Search for the cell housing the specified text and yield its (x, y) center coordinate. 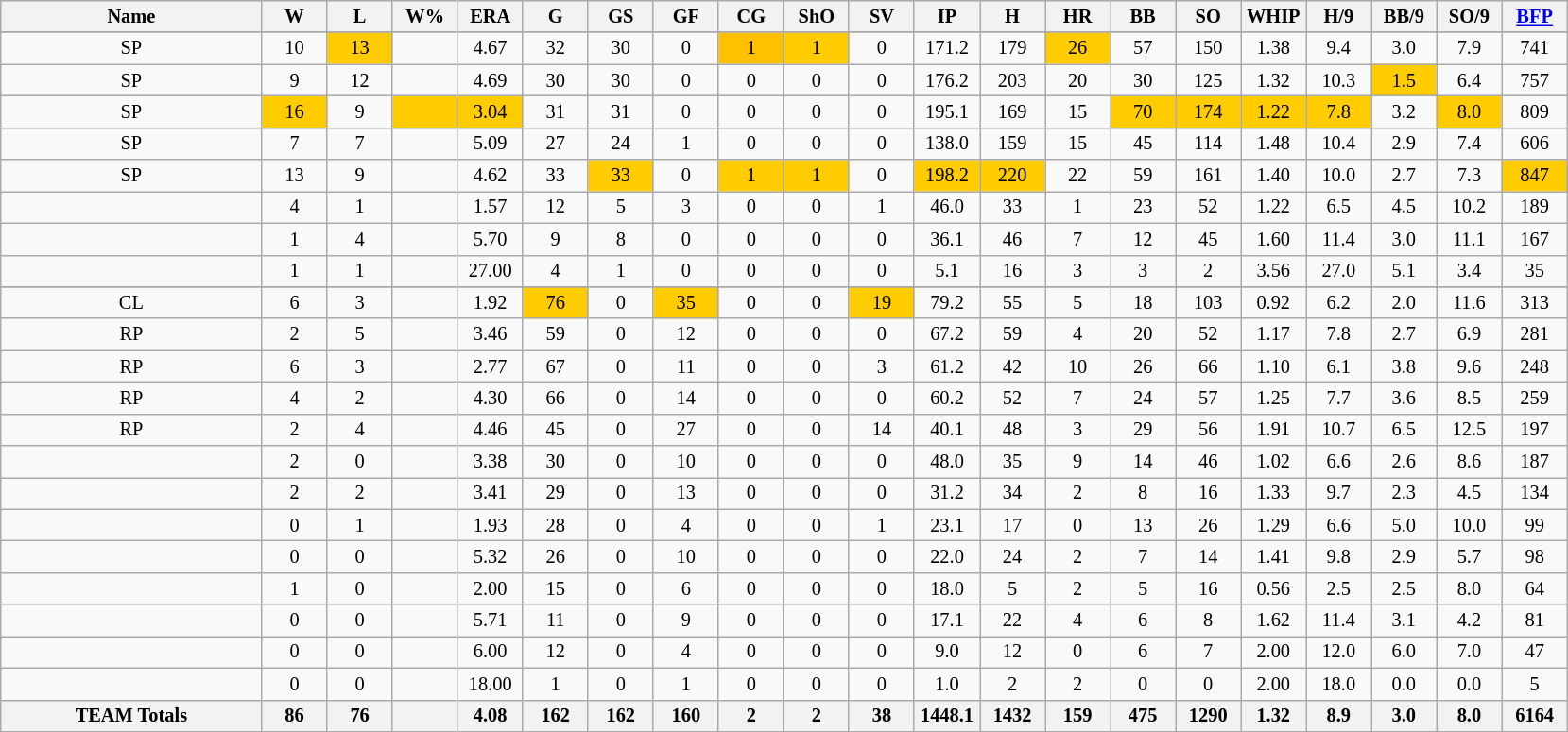
CL (131, 302)
WHIP (1274, 16)
150 (1208, 48)
4.62 (490, 176)
42 (1013, 366)
189 (1535, 207)
18 (1144, 302)
47 (1535, 652)
6.4 (1469, 80)
6164 (1535, 716)
67.2 (947, 334)
9.6 (1469, 366)
0.92 (1274, 302)
606 (1535, 144)
5.70 (490, 239)
19 (881, 302)
38 (881, 716)
61.2 (947, 366)
28 (556, 525)
6.9 (1469, 334)
3.4 (1469, 271)
11.1 (1469, 239)
1448.1 (947, 716)
1.62 (1274, 621)
99 (1535, 525)
H (1013, 16)
2.77 (490, 366)
9.7 (1338, 493)
1.40 (1274, 176)
809 (1535, 111)
18.00 (490, 684)
23 (1144, 207)
1.60 (1274, 239)
32 (556, 48)
5.7 (1469, 556)
195.1 (947, 111)
1.48 (1274, 144)
CG (750, 16)
17 (1013, 525)
7.0 (1469, 652)
1432 (1013, 716)
3.38 (490, 462)
3.41 (490, 493)
138.0 (947, 144)
36.1 (947, 239)
1.57 (490, 207)
Name (131, 16)
70 (1144, 111)
1.93 (490, 525)
1.29 (1274, 525)
10.2 (1469, 207)
4.30 (490, 398)
4.08 (490, 716)
W% (425, 16)
5.0 (1404, 525)
179 (1013, 48)
12.5 (1469, 430)
847 (1535, 176)
1.91 (1274, 430)
6.1 (1338, 366)
6.0 (1404, 652)
757 (1535, 80)
6.2 (1338, 302)
27.00 (490, 271)
BFP (1535, 16)
8.5 (1469, 398)
SO/9 (1469, 16)
5.09 (490, 144)
1290 (1208, 716)
134 (1535, 493)
11.6 (1469, 302)
8.9 (1338, 716)
741 (1535, 48)
22.0 (947, 556)
1.33 (1274, 493)
1.02 (1274, 462)
1.92 (490, 302)
10.4 (1338, 144)
3.1 (1404, 621)
167 (1535, 239)
176.2 (947, 80)
HR (1077, 16)
60.2 (947, 398)
8.6 (1469, 462)
17.1 (947, 621)
161 (1208, 176)
L (359, 16)
7.3 (1469, 176)
67 (556, 366)
169 (1013, 111)
BB/9 (1404, 16)
1.25 (1274, 398)
55 (1013, 302)
IP (947, 16)
3.46 (490, 334)
475 (1144, 716)
5.71 (490, 621)
197 (1535, 430)
4.67 (490, 48)
7.4 (1469, 144)
40.1 (947, 430)
H/9 (1338, 16)
3.04 (490, 111)
79.2 (947, 302)
SV (881, 16)
86 (295, 716)
12.0 (1338, 652)
281 (1535, 334)
31.2 (947, 493)
4.46 (490, 430)
10.7 (1338, 430)
GS (620, 16)
W (295, 16)
27.0 (1338, 271)
9.0 (947, 652)
9.4 (1338, 48)
46.0 (947, 207)
23.1 (947, 525)
2.3 (1404, 493)
3.2 (1404, 111)
203 (1013, 80)
5.32 (490, 556)
3.56 (1274, 271)
4.69 (490, 80)
125 (1208, 80)
1.10 (1274, 366)
6.00 (490, 652)
220 (1013, 176)
48.0 (947, 462)
ERA (490, 16)
81 (1535, 621)
98 (1535, 556)
1.17 (1274, 334)
3.8 (1404, 366)
G (556, 16)
34 (1013, 493)
SO (1208, 16)
171.2 (947, 48)
313 (1535, 302)
2.0 (1404, 302)
BB (1144, 16)
174 (1208, 111)
1.41 (1274, 556)
4.2 (1469, 621)
103 (1208, 302)
1.38 (1274, 48)
2.6 (1404, 462)
160 (686, 716)
7.7 (1338, 398)
1.0 (947, 684)
TEAM Totals (131, 716)
198.2 (947, 176)
48 (1013, 430)
56 (1208, 430)
187 (1535, 462)
64 (1535, 588)
7.9 (1469, 48)
248 (1535, 366)
ShO (817, 16)
10.3 (1338, 80)
259 (1535, 398)
3.6 (1404, 398)
0.56 (1274, 588)
9.8 (1338, 556)
1.5 (1404, 80)
114 (1208, 144)
GF (686, 16)
